Identify which cell holds the provided text, then report its (X, Y) central coordinate. 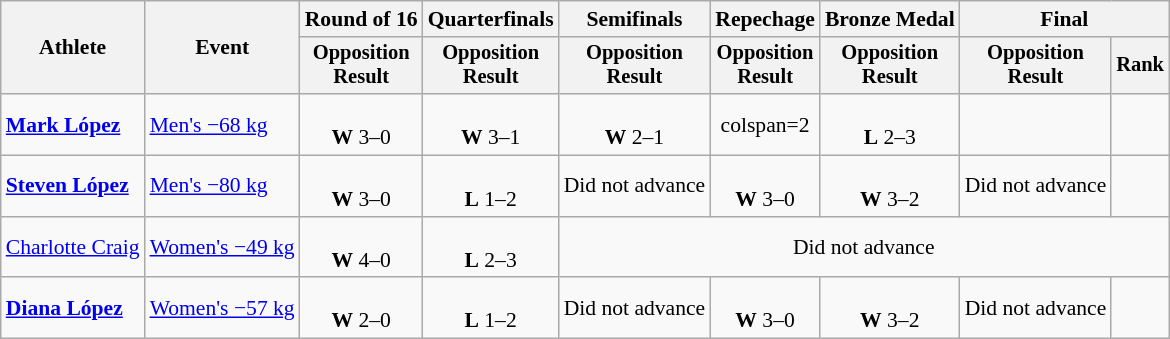
W 4–0 (362, 248)
Diana López (73, 308)
Mark López (73, 124)
Rank (1140, 66)
Men's −80 kg (222, 186)
Repechage (765, 19)
Quarterfinals (491, 19)
Women's −49 kg (222, 248)
Athlete (73, 48)
Event (222, 48)
W 2–0 (362, 308)
Round of 16 (362, 19)
W 3–1 (491, 124)
Final (1064, 19)
Men's −68 kg (222, 124)
Semifinals (635, 19)
Bronze Medal (890, 19)
Steven López (73, 186)
colspan=2 (765, 124)
Charlotte Craig (73, 248)
Women's −57 kg (222, 308)
W 2–1 (635, 124)
